Detect which cell encompasses the target text, then output its [x, y] center coordinate. 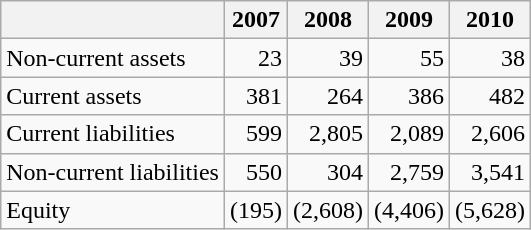
38 [490, 58]
482 [490, 96]
2007 [256, 20]
Non-current assets [113, 58]
386 [410, 96]
2,606 [490, 134]
3,541 [490, 172]
23 [256, 58]
304 [328, 172]
Current assets [113, 96]
2008 [328, 20]
Non-current liabilities [113, 172]
(4,406) [410, 210]
2,759 [410, 172]
2010 [490, 20]
(5,628) [490, 210]
264 [328, 96]
55 [410, 58]
Equity [113, 210]
(195) [256, 210]
2009 [410, 20]
599 [256, 134]
2,805 [328, 134]
Current liabilities [113, 134]
2,089 [410, 134]
39 [328, 58]
381 [256, 96]
550 [256, 172]
(2,608) [328, 210]
